Identify which cell holds the provided text, then report its (X, Y) central coordinate. 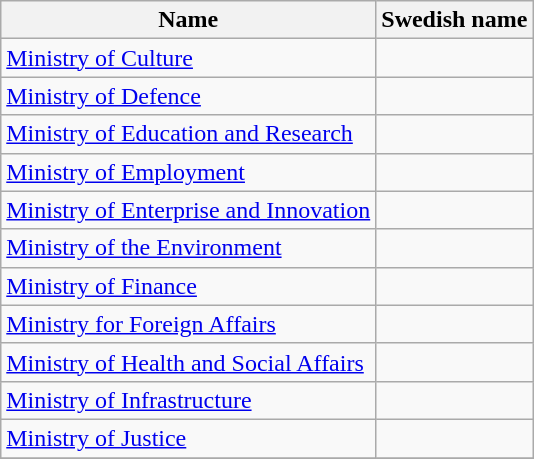
Ministry of Finance (188, 286)
Ministry of the Environment (188, 248)
Ministry of Health and Social Affairs (188, 362)
Ministry of Defence (188, 96)
Ministry of Employment (188, 172)
Ministry for Foreign Affairs (188, 324)
Name (188, 20)
Swedish name (454, 20)
Ministry of Education and Research (188, 134)
Ministry of Culture (188, 58)
Ministry of Enterprise and Innovation (188, 210)
Ministry of Infrastructure (188, 400)
Ministry of Justice (188, 438)
